Find where the given text appears and provide that cell's center as (X, Y) coordinate. 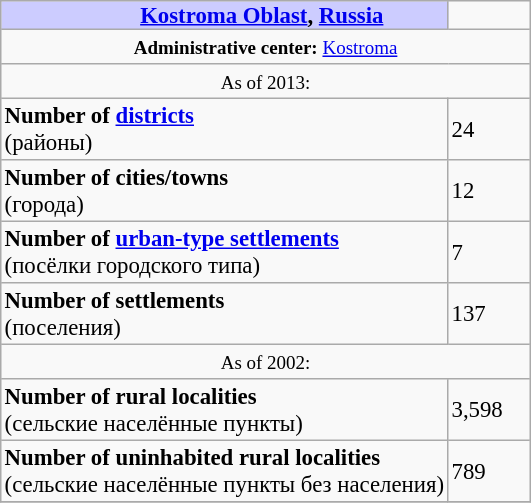
Kostroma Oblast, Russia (224, 15)
789 (489, 471)
Number of rural localities(сельские населённые пункты) (224, 410)
Number of urban-type settlements(посёлки городского типа) (224, 252)
Number of cities/towns(города) (224, 191)
24 (489, 129)
Administrative center: Kostroma (266, 46)
12 (489, 191)
As of 2013: (266, 81)
137 (489, 314)
7 (489, 252)
3,598 (489, 410)
Number of uninhabited rural localities(сельские населённые пункты без населения) (224, 471)
As of 2002: (266, 361)
Number of settlements(поселения) (224, 314)
Number of districts(районы) (224, 129)
